Detect which cell encompasses the target text, then output its (x, y) center coordinate. 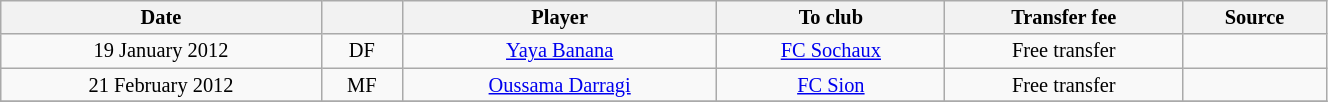
Oussama Darragi (560, 85)
21 February 2012 (162, 85)
To club (831, 17)
Player (560, 17)
Date (162, 17)
MF (362, 85)
Yaya Banana (560, 51)
Transfer fee (1064, 17)
Source (1255, 17)
FC Sion (831, 85)
FC Sochaux (831, 51)
DF (362, 51)
19 January 2012 (162, 51)
